From the cell containing the given text, extract its center point as (x, y) coordinate. 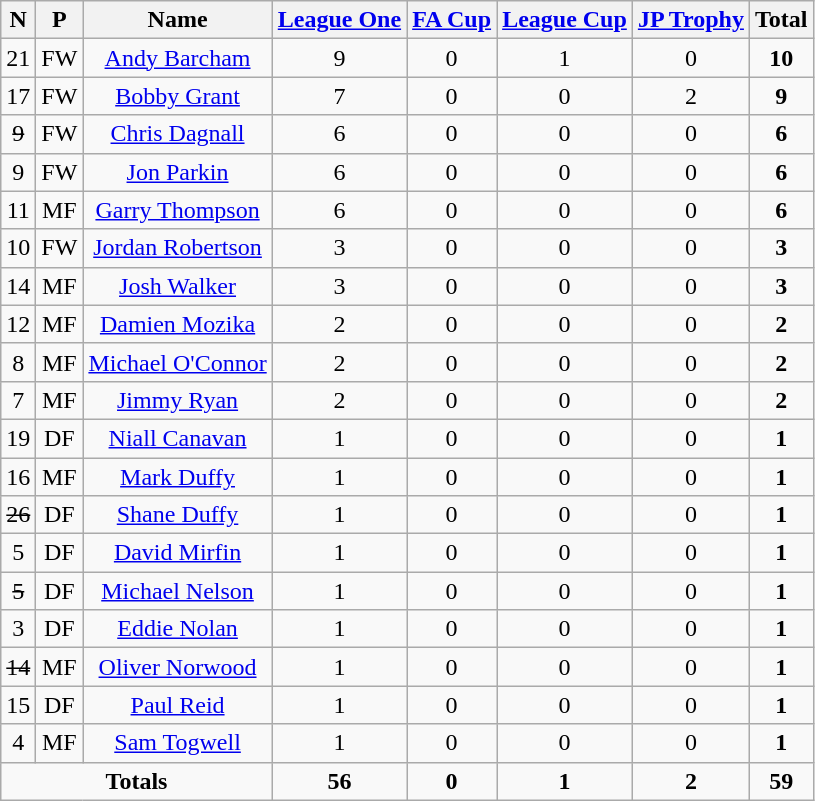
59 (781, 781)
Shane Duffy (178, 515)
Jon Parkin (178, 172)
16 (18, 477)
Eddie Nolan (178, 629)
League One (339, 20)
David Mirfin (178, 553)
15 (18, 705)
21 (18, 58)
Damien Mozika (178, 324)
Niall Canavan (178, 438)
26 (18, 515)
4 (18, 743)
Josh Walker (178, 286)
Chris Dagnall (178, 134)
Andy Barcham (178, 58)
Paul Reid (178, 705)
JP Trophy (690, 20)
12 (18, 324)
17 (18, 96)
FA Cup (452, 20)
Garry Thompson (178, 210)
Sam Togwell (178, 743)
Name (178, 20)
Bobby Grant (178, 96)
League Cup (565, 20)
P (60, 20)
8 (18, 362)
Mark Duffy (178, 477)
Jimmy Ryan (178, 400)
56 (339, 781)
Michael O'Connor (178, 362)
N (18, 20)
Jordan Robertson (178, 248)
19 (18, 438)
Total (781, 20)
Totals (136, 781)
Oliver Norwood (178, 667)
Michael Nelson (178, 591)
11 (18, 210)
